Capture the cell that displays the provided text and extract its [X, Y] central coordinate. 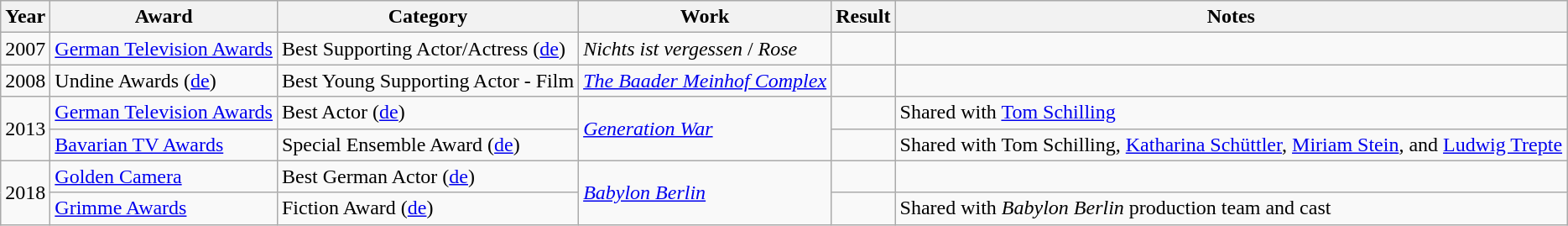
Work [705, 17]
Year [25, 17]
Fiction Award (de) [428, 208]
Babylon Berlin [705, 192]
Undine Awards (de) [164, 81]
2007 [25, 49]
Grimme Awards [164, 208]
2018 [25, 192]
Nichts ist vergessen / Rose [705, 49]
Bavarian TV Awards [164, 145]
Shared with Tom Schilling [1232, 113]
Best German Actor (de) [428, 176]
2013 [25, 129]
Best Young Supporting Actor - Film [428, 81]
Shared with Tom Schilling, Katharina Schüttler, Miriam Stein, and Ludwig Trepte [1232, 145]
The Baader Meinhof Complex [705, 81]
Notes [1232, 17]
Golden Camera [164, 176]
Shared with Babylon Berlin production team and cast [1232, 208]
Best Actor (de) [428, 113]
Award [164, 17]
Best Supporting Actor/Actress (de) [428, 49]
Result [863, 17]
Generation War [705, 129]
Category [428, 17]
2008 [25, 81]
Special Ensemble Award (de) [428, 145]
